Provide the [X, Y] coordinate of the cell's center where the given text is located.  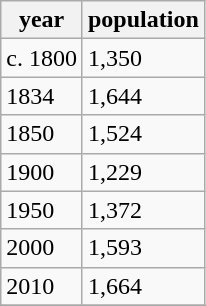
1,229 [143, 172]
1,524 [143, 134]
1,644 [143, 96]
1,372 [143, 210]
year [42, 20]
1,664 [143, 286]
population [143, 20]
1850 [42, 134]
1900 [42, 172]
c. 1800 [42, 58]
1834 [42, 96]
1,593 [143, 248]
2010 [42, 286]
1,350 [143, 58]
1950 [42, 210]
2000 [42, 248]
